Return the [X, Y] coordinate for the center point of the cell that contains the specified text.  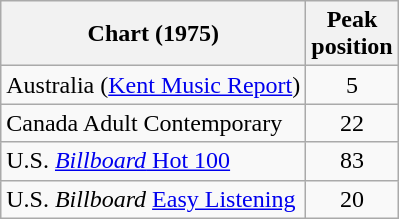
22 [352, 123]
U.S. Billboard Hot 100 [154, 161]
20 [352, 199]
5 [352, 85]
83 [352, 161]
Canada Adult Contemporary [154, 123]
U.S. Billboard Easy Listening [154, 199]
Peakposition [352, 34]
Australia (Kent Music Report) [154, 85]
Chart (1975) [154, 34]
